Extract the [x, y] coordinate from the center of the cell holding the provided text.  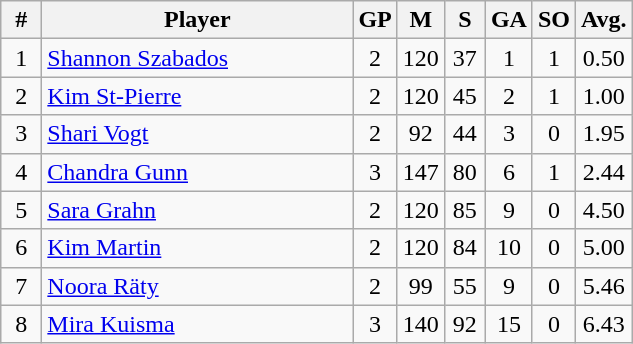
Mira Kuisma [198, 324]
80 [464, 172]
5 [22, 210]
6.43 [604, 324]
Player [198, 20]
4.50 [604, 210]
GA [508, 20]
Sara Grahn [198, 210]
1.95 [604, 134]
44 [464, 134]
5.00 [604, 248]
37 [464, 58]
Noora Räty [198, 286]
55 [464, 286]
10 [508, 248]
7 [22, 286]
Kim Martin [198, 248]
S [464, 20]
0.50 [604, 58]
1.00 [604, 96]
85 [464, 210]
147 [420, 172]
M [420, 20]
99 [420, 286]
Shannon Szabados [198, 58]
Shari Vogt [198, 134]
2.44 [604, 172]
SO [554, 20]
84 [464, 248]
GP [375, 20]
15 [508, 324]
Kim St-Pierre [198, 96]
8 [22, 324]
45 [464, 96]
Chandra Gunn [198, 172]
Avg. [604, 20]
140 [420, 324]
5.46 [604, 286]
4 [22, 172]
# [22, 20]
